Extract the [X, Y] coordinate from the center of the cell holding the provided text.  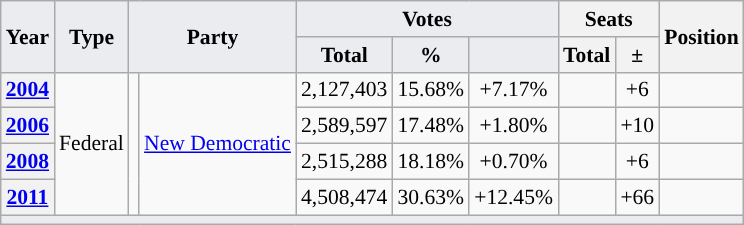
+66 [637, 197]
Party [212, 36]
New Democratic [218, 143]
2008 [28, 162]
+0.70% [514, 162]
18.18% [430, 162]
+1.80% [514, 126]
15.68% [430, 90]
2011 [28, 197]
Type [92, 36]
2006 [28, 126]
17.48% [430, 126]
+10 [637, 126]
+12.45% [514, 197]
30.63% [430, 197]
Position [701, 36]
2,589,597 [344, 126]
2,515,288 [344, 162]
+7.17% [514, 90]
% [430, 55]
Seats [608, 19]
Votes [427, 19]
Year [28, 36]
4,508,474 [344, 197]
Federal [92, 143]
2,127,403 [344, 90]
2004 [28, 90]
± [637, 55]
